Return the [X, Y] coordinate for the center point of the cell that contains the specified text.  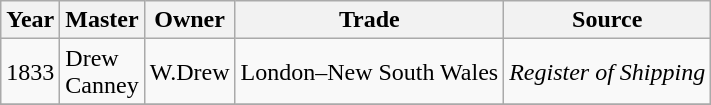
Year [30, 20]
DrewCanney [102, 72]
Master [102, 20]
W.Drew [190, 72]
1833 [30, 72]
Register of Shipping [608, 72]
London–New South Wales [370, 72]
Trade [370, 20]
Owner [190, 20]
Source [608, 20]
